Find where the given text appears and provide that cell's center as (X, Y) coordinate. 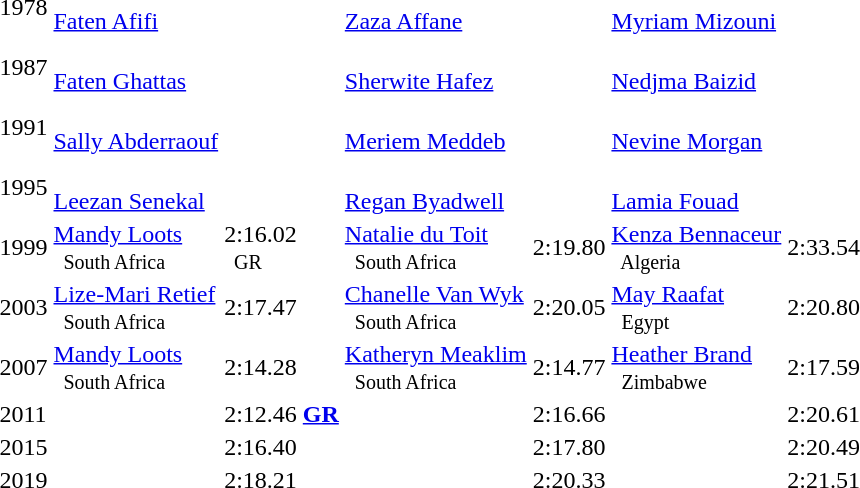
Nedjma Baizid (696, 68)
Sally Abderraouf (136, 128)
2:19.80 (569, 248)
May Raafat Egypt (696, 308)
Meriem Meddeb (436, 128)
Lamia Fouad (696, 188)
Chanelle Van Wyk South Africa (436, 308)
2:14.77 (569, 368)
2:16.66 (569, 414)
Katheryn Meaklim South Africa (436, 368)
Kenza Bennaceur Algeria (696, 248)
Leezan Senekal (136, 188)
2:12.46 GR (282, 414)
Regan Byadwell (436, 188)
2:17.47 (282, 308)
Heather Brand Zimbabwe (696, 368)
2:14.28 (282, 368)
Sherwite Hafez (436, 68)
2:17.80 (569, 447)
2:16.40 (282, 447)
Lize-Mari Retief South Africa (136, 308)
2:20.05 (569, 308)
Faten Ghattas (136, 68)
2:16.02 GR (282, 248)
Nevine Morgan (696, 128)
Natalie du Toit South Africa (436, 248)
